Capture the cell that displays the provided text and extract its [X, Y] central coordinate. 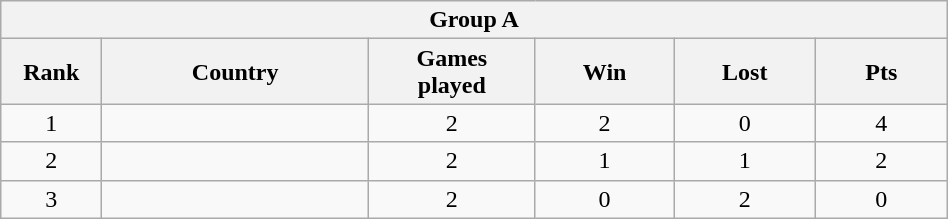
Lost [744, 72]
Win [604, 72]
3 [52, 199]
Pts [881, 72]
4 [881, 123]
Group A [474, 20]
Rank [52, 72]
Country [236, 72]
Games played [452, 72]
